From the cell containing the given text, extract its center point as (x, y) coordinate. 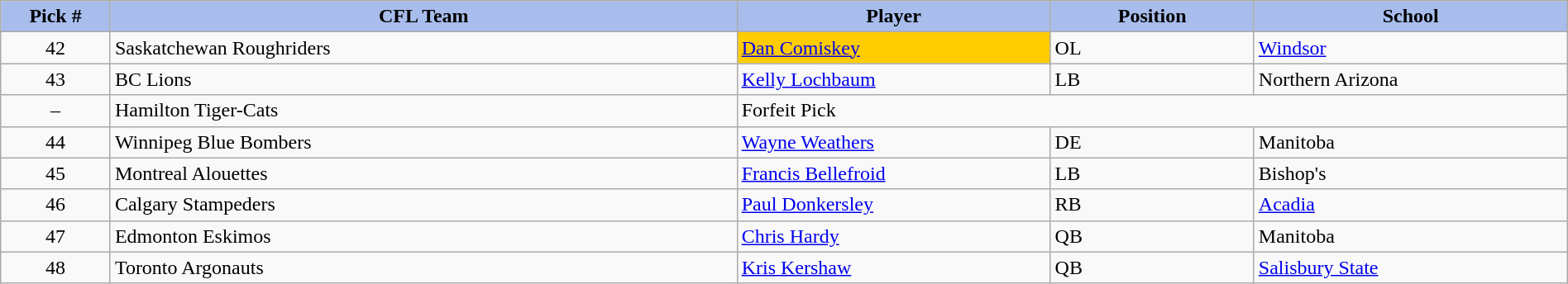
RB (1152, 205)
Pick # (56, 17)
Toronto Argonauts (423, 267)
Montreal Alouettes (423, 173)
DE (1152, 142)
CFL Team (423, 17)
OL (1152, 48)
– (56, 111)
46 (56, 205)
Hamilton Tiger-Cats (423, 111)
Forfeit Pick (1152, 111)
Dan Comiskey (893, 48)
Chris Hardy (893, 236)
45 (56, 173)
Position (1152, 17)
Winnipeg Blue Bombers (423, 142)
Player (893, 17)
44 (56, 142)
Paul Donkersley (893, 205)
Kris Kershaw (893, 267)
Northern Arizona (1411, 79)
Bishop's (1411, 173)
47 (56, 236)
Salisbury State (1411, 267)
Wayne Weathers (893, 142)
Calgary Stampeders (423, 205)
48 (56, 267)
BC Lions (423, 79)
Francis Bellefroid (893, 173)
Windsor (1411, 48)
43 (56, 79)
Saskatchewan Roughriders (423, 48)
42 (56, 48)
Kelly Lochbaum (893, 79)
Edmonton Eskimos (423, 236)
Acadia (1411, 205)
School (1411, 17)
